Search for the cell housing the specified text and yield its (X, Y) center coordinate. 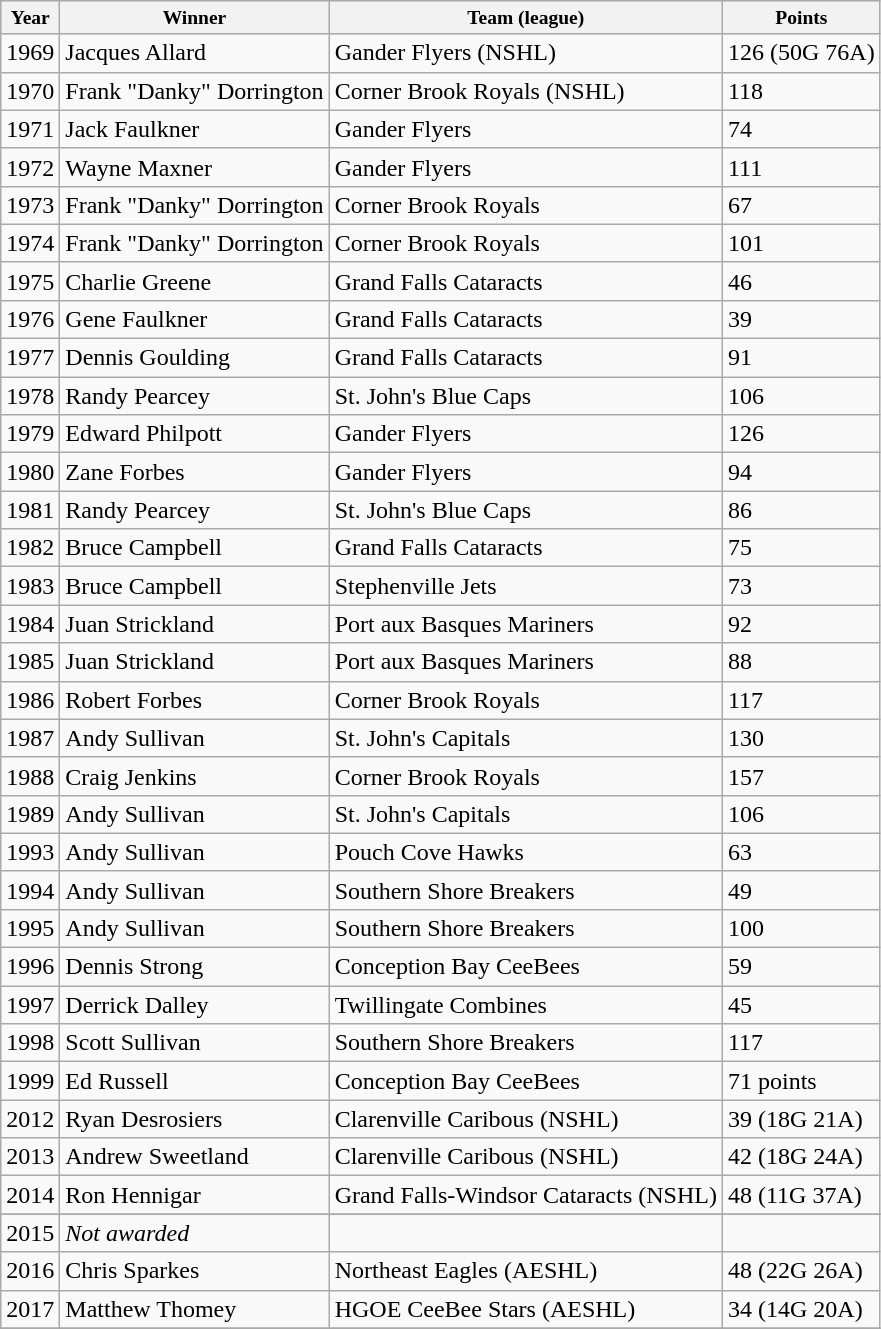
39 (801, 319)
Wayne Maxner (194, 167)
63 (801, 852)
48 (11G 37A) (801, 1195)
1977 (30, 358)
Twillingate Combines (526, 1005)
1982 (30, 548)
74 (801, 129)
88 (801, 662)
1974 (30, 243)
46 (801, 281)
Northeast Eagles (AESHL) (526, 1271)
1975 (30, 281)
94 (801, 472)
1999 (30, 1081)
HGOE CeeBee Stars (AESHL) (526, 1309)
Craig Jenkins (194, 776)
1976 (30, 319)
1998 (30, 1043)
48 (22G 26A) (801, 1271)
Zane Forbes (194, 472)
Jacques Allard (194, 53)
1979 (30, 434)
130 (801, 738)
71 points (801, 1081)
92 (801, 624)
1986 (30, 700)
Charlie Greene (194, 281)
Gander Flyers (NSHL) (526, 53)
49 (801, 890)
Dennis Strong (194, 967)
2017 (30, 1309)
Gene Faulkner (194, 319)
157 (801, 776)
Year (30, 18)
Andrew Sweetland (194, 1157)
1971 (30, 129)
34 (14G 20A) (801, 1309)
39 (18G 21A) (801, 1119)
2014 (30, 1195)
Corner Brook Royals (NSHL) (526, 91)
86 (801, 510)
1969 (30, 53)
1981 (30, 510)
67 (801, 205)
1972 (30, 167)
Winner (194, 18)
59 (801, 967)
2013 (30, 1157)
Chris Sparkes (194, 1271)
Team (league) (526, 18)
Ryan Desrosiers (194, 1119)
1993 (30, 852)
1997 (30, 1005)
1996 (30, 967)
Not awarded (194, 1233)
Matthew Thomey (194, 1309)
Points (801, 18)
75 (801, 548)
42 (18G 24A) (801, 1157)
Jack Faulkner (194, 129)
Robert Forbes (194, 700)
1995 (30, 928)
2012 (30, 1119)
1973 (30, 205)
100 (801, 928)
2016 (30, 1271)
1994 (30, 890)
Edward Philpott (194, 434)
73 (801, 586)
1980 (30, 472)
2015 (30, 1233)
Ron Hennigar (194, 1195)
Ed Russell (194, 1081)
1970 (30, 91)
Dennis Goulding (194, 358)
1983 (30, 586)
Stephenville Jets (526, 586)
1988 (30, 776)
101 (801, 243)
Pouch Cove Hawks (526, 852)
1978 (30, 396)
126 (50G 76A) (801, 53)
1989 (30, 814)
Derrick Dalley (194, 1005)
126 (801, 434)
91 (801, 358)
118 (801, 91)
1984 (30, 624)
45 (801, 1005)
1985 (30, 662)
Scott Sullivan (194, 1043)
1987 (30, 738)
Grand Falls-Windsor Cataracts (NSHL) (526, 1195)
111 (801, 167)
